Provide the (X, Y) coordinate of the cell's center where the given text is located.  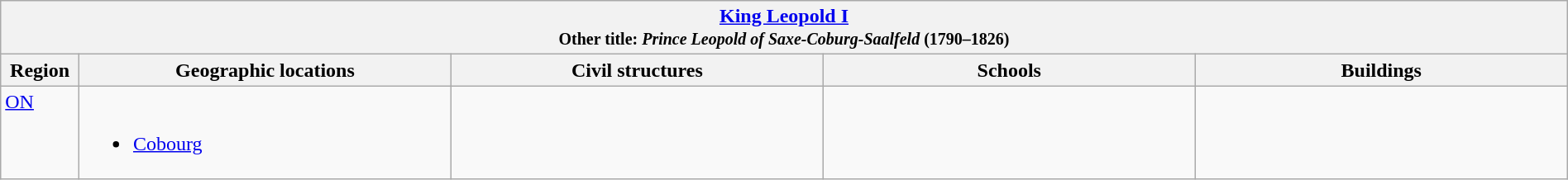
Cobourg (265, 132)
Civil structures (637, 70)
Region (40, 70)
Geographic locations (265, 70)
ON (40, 132)
Schools (1009, 70)
Buildings (1381, 70)
King Leopold IOther title: Prince Leopold of Saxe-Coburg-Saalfeld (1790–1826) (784, 28)
